Search for the cell housing the specified text and yield its (x, y) center coordinate. 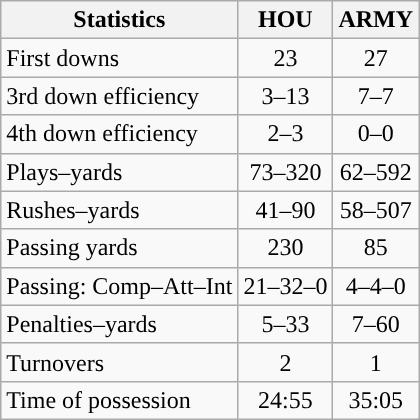
2 (286, 362)
85 (376, 248)
58–507 (376, 210)
Plays–yards (120, 172)
Passing yards (120, 248)
Turnovers (120, 362)
7–7 (376, 96)
230 (286, 248)
Penalties–yards (120, 324)
27 (376, 58)
21–32–0 (286, 286)
Time of possession (120, 400)
3rd down efficiency (120, 96)
Passing: Comp–Att–Int (120, 286)
Statistics (120, 20)
23 (286, 58)
0–0 (376, 134)
First downs (120, 58)
35:05 (376, 400)
4–4–0 (376, 286)
HOU (286, 20)
Rushes–yards (120, 210)
73–320 (286, 172)
1 (376, 362)
5–33 (286, 324)
62–592 (376, 172)
ARMY (376, 20)
41–90 (286, 210)
3–13 (286, 96)
7–60 (376, 324)
4th down efficiency (120, 134)
2–3 (286, 134)
24:55 (286, 400)
